For the text-containing cell, return its midpoint in [X, Y] coordinate format. 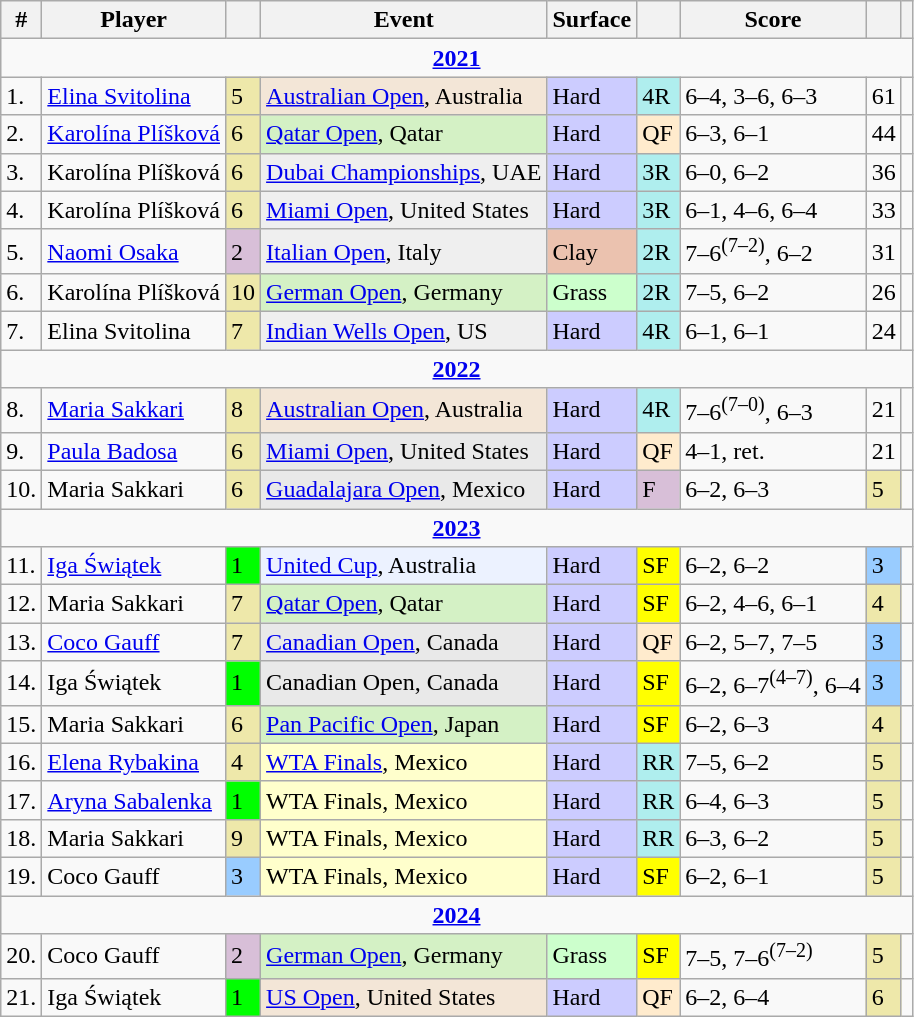
33 [884, 210]
6–3, 6–1 [773, 134]
6–2, 4–6, 6–1 [773, 604]
US Open, United States [404, 997]
Score [773, 20]
6–2, 6–7(4–7), 6–4 [773, 684]
7. [22, 331]
Guadalajara Open, Mexico [404, 489]
44 [884, 134]
Italian Open, Italy [404, 252]
12. [22, 604]
6–1, 4–6, 6–4 [773, 210]
6–3, 6–2 [773, 839]
Paula Badosa [134, 451]
1. [22, 96]
7–6(7–0), 6–3 [773, 410]
3. [22, 172]
9 [244, 839]
10. [22, 489]
15. [22, 724]
16. [22, 762]
6–2, 6–1 [773, 877]
8 [244, 410]
4–1, ret. [773, 451]
2022 [457, 369]
6–2, 6–4 [773, 997]
6–2, 5–7, 7–5 [773, 642]
26 [884, 293]
14. [22, 684]
17. [22, 800]
6–4, 3–6, 6–3 [773, 96]
7–5, 7–6(7–2) [773, 956]
Clay [592, 252]
6. [22, 293]
19. [22, 877]
11. [22, 566]
2023 [457, 528]
5. [22, 252]
36 [884, 172]
10 [244, 293]
Pan Pacific Open, Japan [404, 724]
F [658, 489]
13. [22, 642]
6–1, 6–1 [773, 331]
Event [404, 20]
# [22, 20]
Naomi Osaka [134, 252]
Aryna Sabalenka [134, 800]
31 [884, 252]
9. [22, 451]
2021 [457, 58]
Surface [592, 20]
Elena Rybakina [134, 762]
2. [22, 134]
Indian Wells Open, US [404, 331]
4. [22, 210]
Dubai Championships, UAE [404, 172]
24 [884, 331]
6–4, 6–3 [773, 800]
6–2, 6–2 [773, 566]
Player [134, 20]
United Cup, Australia [404, 566]
18. [22, 839]
20. [22, 956]
21. [22, 997]
2024 [457, 915]
7–6(7–2), 6–2 [773, 252]
8. [22, 410]
61 [884, 96]
6–0, 6–2 [773, 172]
